Pinpoint the cell where the given text exists, returning its [x, y] midpoint coordinate. 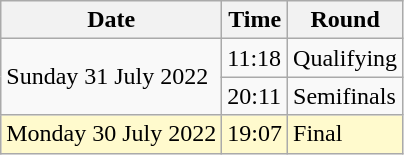
11:18 [255, 58]
20:11 [255, 96]
Qualifying [346, 58]
Sunday 31 July 2022 [112, 77]
Date [112, 20]
Monday 30 July 2022 [112, 134]
Round [346, 20]
Semifinals [346, 96]
Time [255, 20]
19:07 [255, 134]
Final [346, 134]
